Search for the cell housing the specified text and yield its (X, Y) center coordinate. 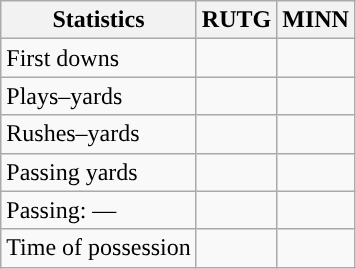
Passing yards (99, 172)
Time of possession (99, 248)
Plays–yards (99, 96)
Rushes–yards (99, 134)
RUTG (236, 20)
First downs (99, 58)
Passing: –– (99, 210)
MINN (316, 20)
Statistics (99, 20)
